Output the (x, y) coordinate of the center of the cell containing the given text.  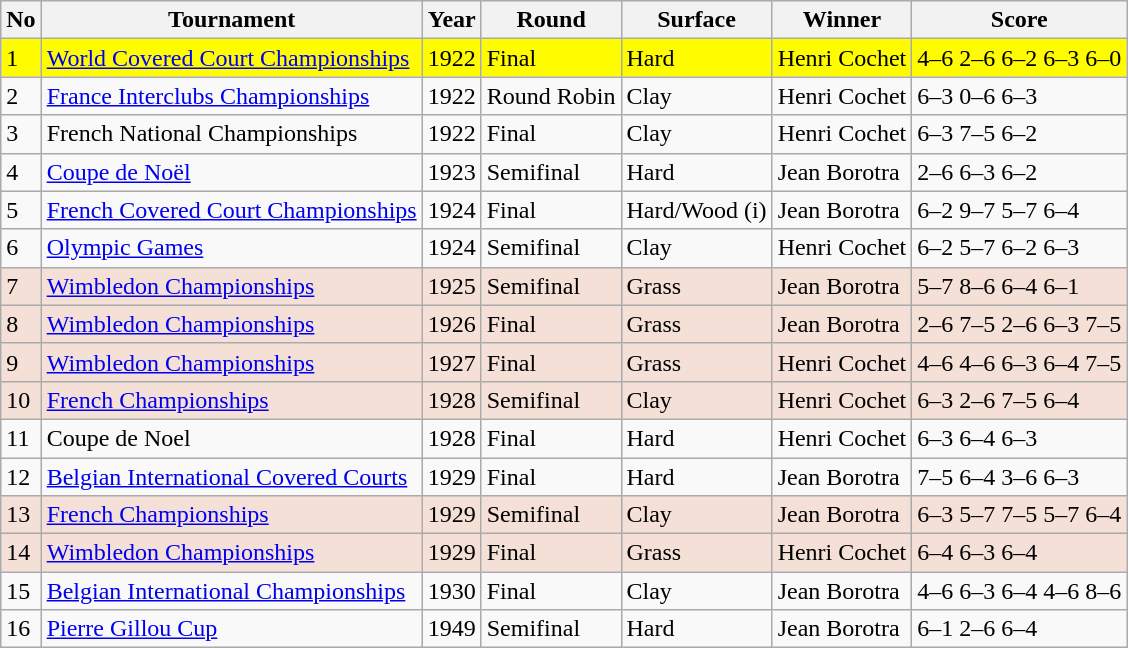
4–6 4–6 6–3 6–4 7–5 (1020, 362)
5 (21, 210)
6–3 6–4 6–3 (1020, 438)
1 (21, 58)
7–5 6–4 3–6 6–3 (1020, 477)
Surface (696, 20)
2–6 7–5 2–6 6–3 7–5 (1020, 324)
French National Championships (232, 134)
1923 (452, 172)
10 (21, 400)
11 (21, 438)
6–1 2–6 6–4 (1020, 629)
Hard/Wood (i) (696, 210)
3 (21, 134)
Belgian International Championships (232, 591)
1926 (452, 324)
Olympic Games (232, 248)
6–2 9–7 5–7 6–4 (1020, 210)
6 (21, 248)
6–3 7–5 6–2 (1020, 134)
14 (21, 553)
Round (551, 20)
5–7 8–6 6–4 6–1 (1020, 286)
6–3 2–6 7–5 6–4 (1020, 400)
1930 (452, 591)
French Covered Court Championships (232, 210)
6–4 6–3 6–4 (1020, 553)
16 (21, 629)
8 (21, 324)
Coupe de Noël (232, 172)
9 (21, 362)
6–3 0–6 6–3 (1020, 96)
4 (21, 172)
4–6 2–6 6–2 6–3 6–0 (1020, 58)
Tournament (232, 20)
7 (21, 286)
6–3 5–7 7–5 5–7 6–4 (1020, 515)
1925 (452, 286)
4–6 6–3 6–4 4–6 8–6 (1020, 591)
15 (21, 591)
Pierre Gillou Cup (232, 629)
Coupe de Noel (232, 438)
1949 (452, 629)
Round Robin (551, 96)
1927 (452, 362)
6–2 5–7 6–2 6–3 (1020, 248)
Winner (842, 20)
2 (21, 96)
12 (21, 477)
World Covered Court Championships (232, 58)
2–6 6–3 6–2 (1020, 172)
13 (21, 515)
France Interclubs Championships (232, 96)
Belgian International Covered Courts (232, 477)
Year (452, 20)
No (21, 20)
Score (1020, 20)
